Find where the given text appears and provide that cell's center as (X, Y) coordinate. 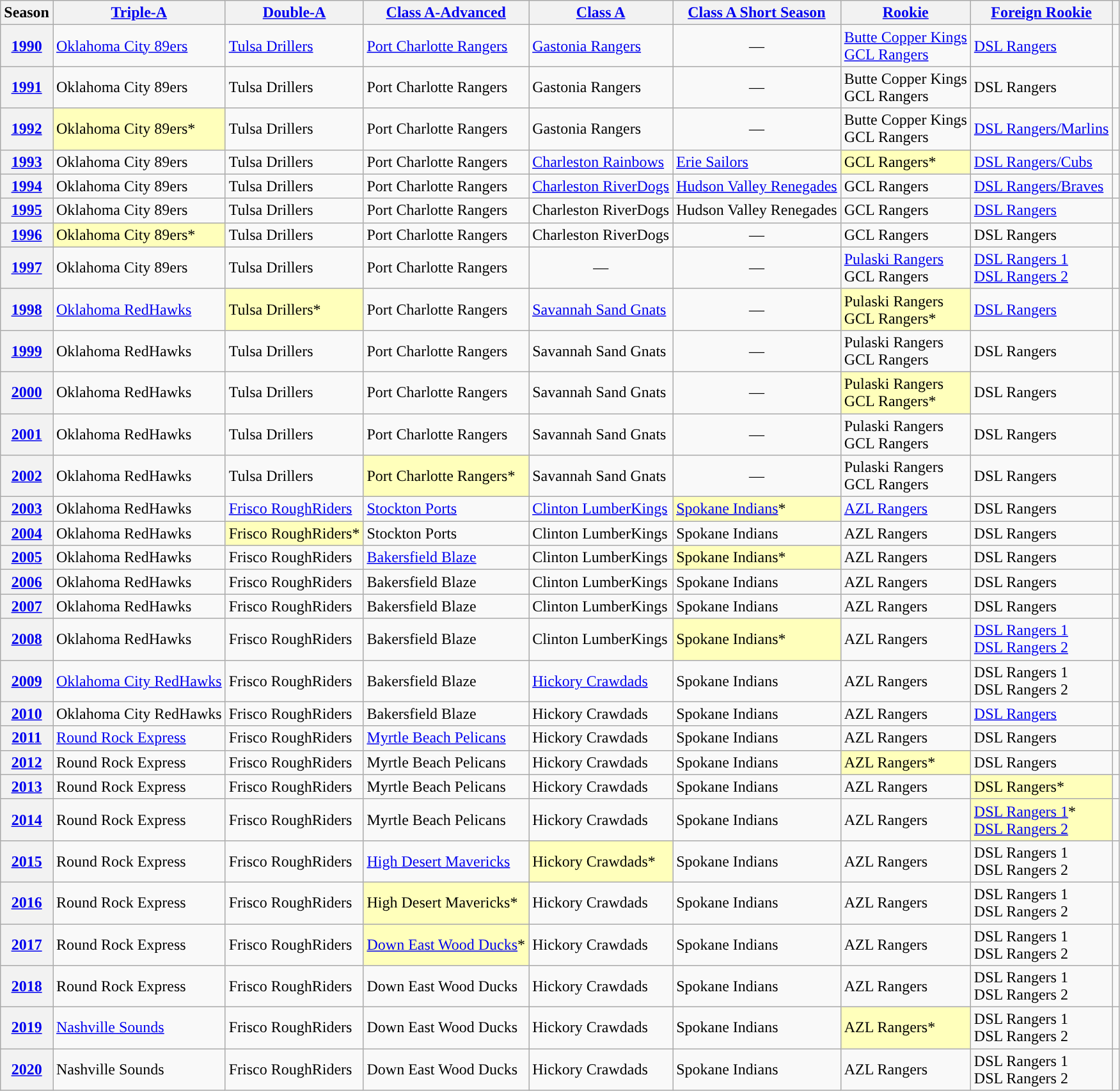
Double-A (294, 13)
2011 (27, 738)
Triple-A (139, 13)
2007 (27, 606)
2009 (27, 680)
1991 (27, 87)
2008 (27, 640)
Class A Short Season (757, 13)
High Desert Mavericks (446, 861)
2002 (27, 476)
Erie Sailors (757, 162)
2015 (27, 861)
Foreign Rookie (1041, 13)
2014 (27, 820)
GCL Rangers* (906, 162)
Season (27, 13)
DSL Rangers/Marlins (1041, 129)
High Desert Mavericks* (446, 903)
1994 (27, 186)
1995 (27, 210)
1997 (27, 267)
2013 (27, 787)
DSL Rangers/Braves (1041, 186)
1996 (27, 235)
2006 (27, 582)
Class A-Advanced (446, 13)
DSL Rangers 1*DSL Rangers 2 (1041, 820)
2010 (27, 714)
1999 (27, 350)
2020 (27, 1069)
1992 (27, 129)
Class A (601, 13)
2003 (27, 509)
DSL Rangers/Cubs (1041, 162)
2000 (27, 393)
Down East Wood Ducks* (446, 944)
2019 (27, 1028)
1993 (27, 162)
Charleston Rainbows (601, 162)
2004 (27, 533)
Hickory Crawdads* (601, 861)
Frisco RoughRiders* (294, 533)
2018 (27, 986)
2017 (27, 944)
2016 (27, 903)
Tulsa Drillers* (294, 310)
DSL Rangers* (1041, 787)
2001 (27, 434)
2005 (27, 558)
Port Charlotte Rangers* (446, 476)
1990 (27, 46)
2012 (27, 762)
1998 (27, 310)
Rookie (906, 13)
